From the cell containing the given text, extract its center point as [x, y] coordinate. 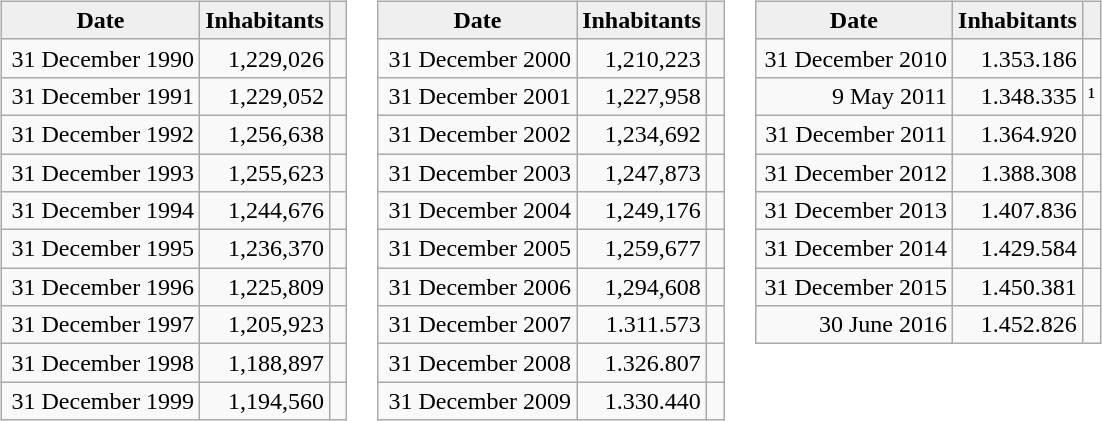
1,247,873 [642, 173]
31 December 2014 [854, 249]
1,229,026 [265, 58]
31 December 1995 [100, 249]
1,194,560 [265, 401]
1.452.826 [1018, 325]
31 December 2001 [477, 96]
1.311.573 [642, 325]
1.364.920 [1018, 134]
31 December 2009 [477, 401]
1,229,052 [265, 96]
1.348.335 [1018, 96]
1.353.186 [1018, 58]
1.450.381 [1018, 287]
31 December 2011 [854, 134]
31 December 2013 [854, 211]
31 December 2002 [477, 134]
31 December 2008 [477, 363]
31 December 1990 [100, 58]
1.429.584 [1018, 249]
1,236,370 [265, 249]
1.407.836 [1018, 211]
¹ [1091, 96]
31 December 2010 [854, 58]
1,244,676 [265, 211]
31 December 1994 [100, 211]
31 December 2012 [854, 173]
9 May 2011 [854, 96]
1,256,638 [265, 134]
31 December 1991 [100, 96]
31 December 2006 [477, 287]
31 December 2015 [854, 287]
1,210,223 [642, 58]
1.326.807 [642, 363]
1,259,677 [642, 249]
1,234,692 [642, 134]
1,294,608 [642, 287]
31 December 1998 [100, 363]
31 December 1999 [100, 401]
31 December 1992 [100, 134]
1,255,623 [265, 173]
1.330.440 [642, 401]
31 December 1997 [100, 325]
31 December 2007 [477, 325]
1,227,958 [642, 96]
31 December 2000 [477, 58]
1,249,176 [642, 211]
31 December 1996 [100, 287]
1,188,897 [265, 363]
1,205,923 [265, 325]
31 December 2005 [477, 249]
31 December 1993 [100, 173]
1,225,809 [265, 287]
31 December 2004 [477, 211]
30 June 2016 [854, 325]
1.388.308 [1018, 173]
31 December 2003 [477, 173]
